Return the (x, y) coordinate for the center point of the cell that contains the specified text.  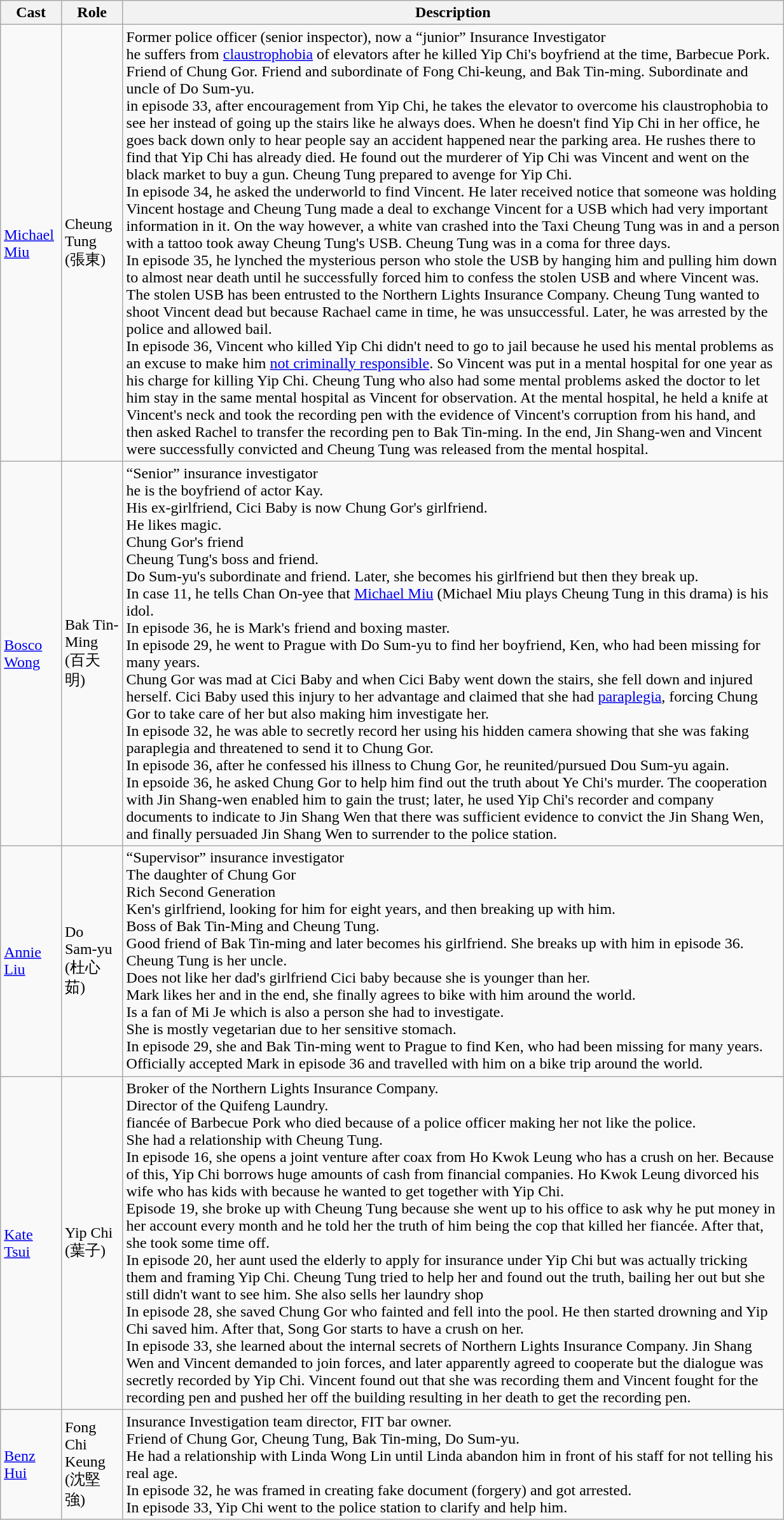
Cheung Tung (張東) (92, 243)
Bosco Wong (31, 654)
Do Sam-yu (杜心茹) (92, 961)
Benz Hui (31, 1464)
Cast (31, 13)
Bak Tin-Ming (百天明) (92, 654)
Description (453, 13)
Fong Chi Keung (沈堅強) (92, 1464)
Kate Tsui (31, 1243)
Yip Chi (葉子) (92, 1243)
Annie Liu (31, 961)
Michael Miu (31, 243)
Role (92, 13)
